Find where the given text appears and provide that cell's center as (x, y) coordinate. 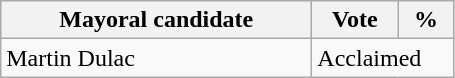
Vote (355, 20)
Mayoral candidate (156, 20)
Martin Dulac (156, 58)
% (426, 20)
Acclaimed (383, 58)
